Extract the [X, Y] coordinate from the center of the cell holding the provided text.  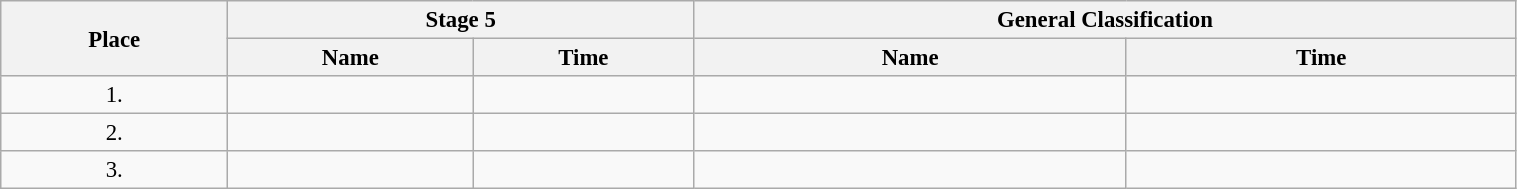
2. [114, 133]
Stage 5 [461, 20]
1. [114, 95]
3. [114, 170]
Place [114, 38]
General Classification [1105, 20]
